Detect which cell encompasses the target text, then output its [x, y] center coordinate. 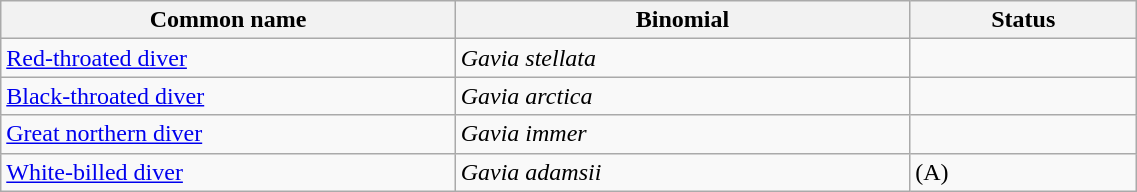
Black-throated diver [228, 96]
Gavia immer [682, 134]
White-billed diver [228, 172]
Gavia stellata [682, 58]
Red-throated diver [228, 58]
Binomial [682, 20]
Great northern diver [228, 134]
Gavia arctica [682, 96]
Common name [228, 20]
Status [1024, 20]
(A) [1024, 172]
Gavia adamsii [682, 172]
